From the cell containing the given text, extract its center point as [X, Y] coordinate. 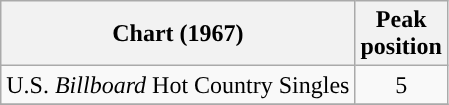
5 [401, 85]
Peakposition [401, 34]
Chart (1967) [178, 34]
U.S. Billboard Hot Country Singles [178, 85]
